Locate the cell with the specified text and output its (X, Y) center coordinate. 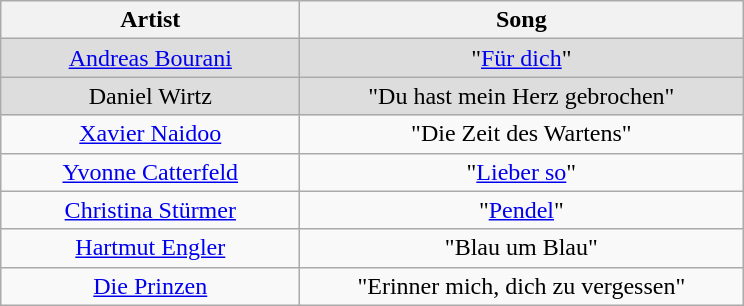
"Du hast mein Herz gebrochen" (522, 96)
Andreas Bourani (150, 58)
"Erinner mich, dich zu vergessen" (522, 286)
Song (522, 20)
"Für dich" (522, 58)
Daniel Wirtz (150, 96)
Yvonne Catterfeld (150, 172)
Xavier Naidoo (150, 134)
"Pendel" (522, 210)
Artist (150, 20)
Hartmut Engler (150, 248)
"Blau um Blau" (522, 248)
"Lieber so" (522, 172)
Die Prinzen (150, 286)
"Die Zeit des Wartens" (522, 134)
Christina Stürmer (150, 210)
